Extract the [X, Y] coordinate from the center of the cell holding the provided text.  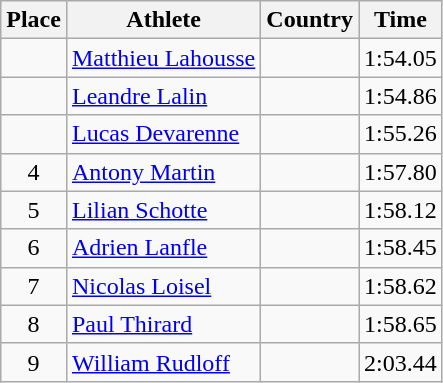
Country [310, 20]
Paul Thirard [163, 324]
Lilian Schotte [163, 210]
Lucas Devarenne [163, 134]
1:54.05 [401, 58]
9 [34, 362]
1:57.80 [401, 172]
Athlete [163, 20]
1:58.62 [401, 286]
5 [34, 210]
Antony Martin [163, 172]
1:54.86 [401, 96]
4 [34, 172]
Adrien Lanfle [163, 248]
Leandre Lalin [163, 96]
1:58.12 [401, 210]
6 [34, 248]
1:58.65 [401, 324]
Time [401, 20]
1:58.45 [401, 248]
1:55.26 [401, 134]
2:03.44 [401, 362]
7 [34, 286]
8 [34, 324]
William Rudloff [163, 362]
Place [34, 20]
Matthieu Lahousse [163, 58]
Nicolas Loisel [163, 286]
